Identify which cell holds the provided text, then report its (x, y) central coordinate. 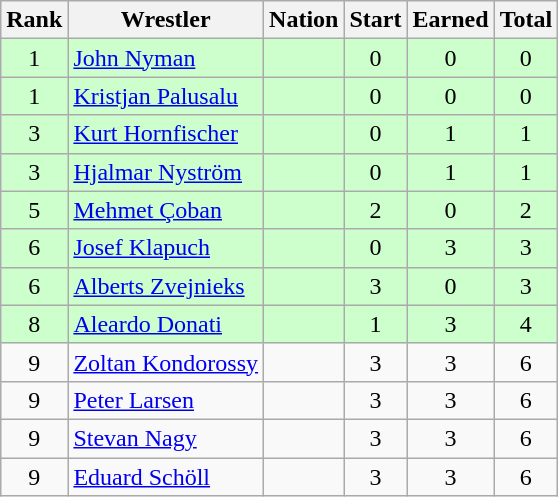
Rank (34, 20)
Josef Klapuch (166, 248)
Alberts Zvejnieks (166, 286)
Nation (304, 20)
Total (526, 20)
Kurt Hornfischer (166, 134)
Eduard Schöll (166, 477)
4 (526, 324)
8 (34, 324)
Earned (450, 20)
5 (34, 210)
Hjalmar Nyström (166, 172)
Start (376, 20)
Zoltan Kondorossy (166, 362)
Kristjan Palusalu (166, 96)
Peter Larsen (166, 400)
John Nyman (166, 58)
Aleardo Donati (166, 324)
Wrestler (166, 20)
Mehmet Çoban (166, 210)
Stevan Nagy (166, 438)
